Output the [X, Y] coordinate of the center of the cell containing the given text.  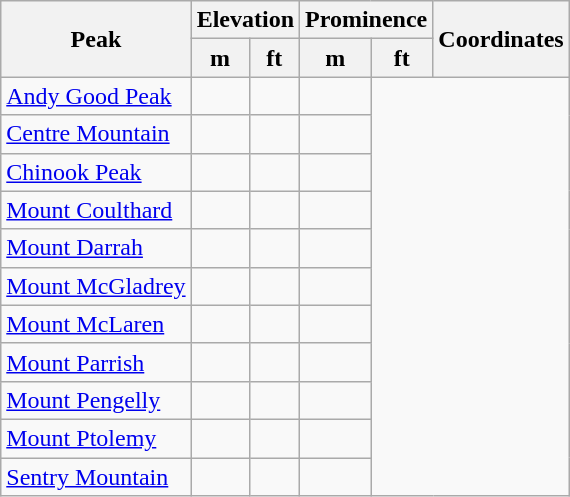
Mount McLaren [96, 324]
Mount Parrish [96, 362]
Sentry Mountain [96, 477]
Mount Pengelly [96, 400]
Chinook Peak [96, 172]
Andy Good Peak [96, 96]
Mount McGladrey [96, 286]
Mount Coulthard [96, 210]
Mount Darrah [96, 248]
Peak [96, 39]
Prominence [366, 20]
Mount Ptolemy [96, 438]
Coordinates [501, 39]
Elevation [245, 20]
Centre Mountain [96, 134]
